Scan for the cell matching the given text and deliver its [x, y] coordinate at center. 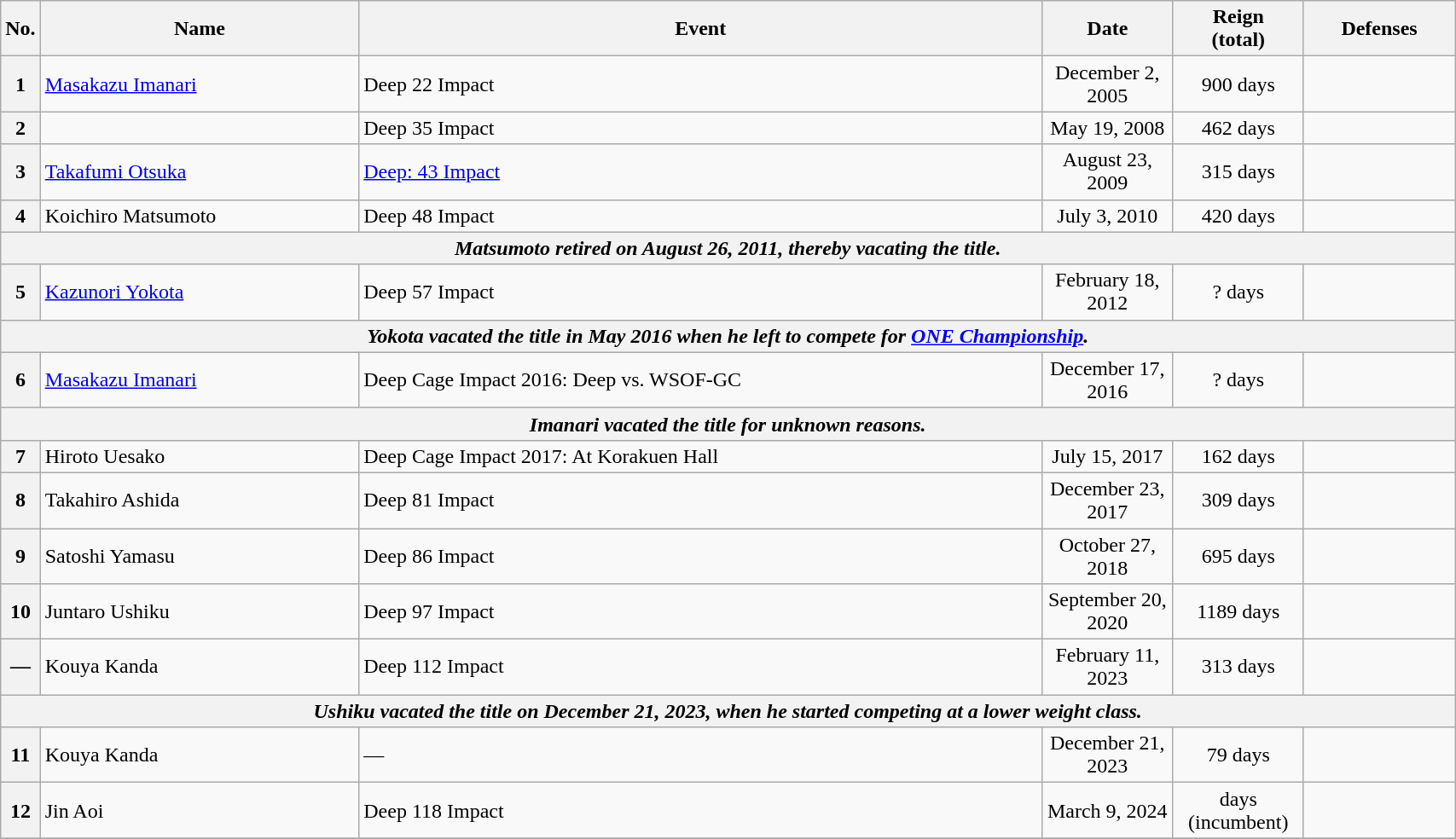
Deep 112 Impact [701, 667]
July 15, 2017 [1107, 456]
October 27, 2018 [1107, 556]
Kazunori Yokota [200, 292]
February 18, 2012 [1107, 292]
Deep 22 Impact [701, 84]
Deep Cage Impact 2016: Deep vs. WSOF-GC [701, 380]
Reign(total) [1238, 29]
August 23, 2009 [1107, 172]
1 [20, 84]
Koichiro Matsumoto [200, 216]
Deep 118 Impact [701, 810]
Deep 57 Impact [701, 292]
Takafumi Otsuka [200, 172]
Deep 35 Impact [701, 128]
7 [20, 456]
July 3, 2010 [1107, 216]
4 [20, 216]
313 days [1238, 667]
Date [1107, 29]
Name [200, 29]
May 19, 2008 [1107, 128]
December 21, 2023 [1107, 755]
September 20, 2020 [1107, 612]
Deep 97 Impact [701, 612]
462 days [1238, 128]
Deep Cage Impact 2017: At Korakuen Hall [701, 456]
3 [20, 172]
March 9, 2024 [1107, 810]
days(incumbent) [1238, 810]
1189 days [1238, 612]
12 [20, 810]
10 [20, 612]
6 [20, 380]
Deep 81 Impact [701, 500]
Imanari vacated the title for unknown reasons. [728, 424]
Jin Aoi [200, 810]
December 2, 2005 [1107, 84]
December 17, 2016 [1107, 380]
9 [20, 556]
Matsumoto retired on August 26, 2011, thereby vacating the title. [728, 248]
Event [701, 29]
695 days [1238, 556]
309 days [1238, 500]
Hiroto Uesako [200, 456]
Satoshi Yamasu [200, 556]
Yokota vacated the title in May 2016 when he left to compete for ONE Championship. [728, 336]
December 23, 2017 [1107, 500]
Defenses [1378, 29]
162 days [1238, 456]
8 [20, 500]
February 11, 2023 [1107, 667]
Takahiro Ashida [200, 500]
315 days [1238, 172]
Deep 86 Impact [701, 556]
900 days [1238, 84]
420 days [1238, 216]
5 [20, 292]
Ushiku vacated the title on December 21, 2023, when he started competing at a lower weight class. [728, 711]
No. [20, 29]
Deep 48 Impact [701, 216]
11 [20, 755]
79 days [1238, 755]
2 [20, 128]
Juntaro Ushiku [200, 612]
Deep: 43 Impact [701, 172]
